Identify which cell holds the provided text, then report its [x, y] central coordinate. 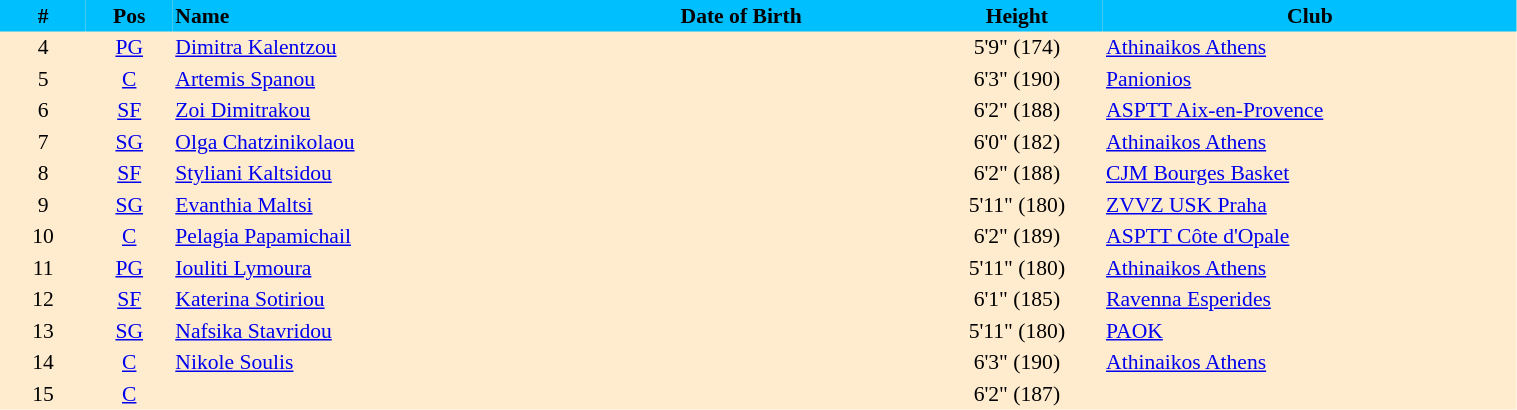
Height [1017, 16]
Artemis Spanou [362, 79]
ZVVZ USK Praha [1310, 205]
Club [1310, 16]
6'2" (187) [1017, 394]
Olga Chatzinikolaou [362, 142]
11 [43, 268]
Nikole Soulis [362, 362]
Evanthia Maltsi [362, 205]
Dimitra Kalentzou [362, 48]
14 [43, 362]
13 [43, 331]
5 [43, 79]
CJM Bourges Basket [1310, 174]
15 [43, 394]
ASPTT Côte d'Opale [1310, 236]
Styliani Kaltsidou [362, 174]
4 [43, 48]
# [43, 16]
7 [43, 142]
Name [362, 16]
6'2" (189) [1017, 236]
5'9" (174) [1017, 48]
6 [43, 110]
Ravenna Esperides [1310, 300]
12 [43, 300]
Iouliti Lymoura [362, 268]
Panionios [1310, 79]
6'0" (182) [1017, 142]
Zoi Dimitrakou [362, 110]
Date of Birth [742, 16]
6'1" (185) [1017, 300]
9 [43, 205]
PAOK [1310, 331]
10 [43, 236]
Nafsika Stavridou [362, 331]
ASPTT Aix-en-Provence [1310, 110]
Pos [129, 16]
8 [43, 174]
Katerina Sotiriou [362, 300]
Pelagia Papamichail [362, 236]
